Scan for the cell matching the given text and deliver its [x, y] coordinate at center. 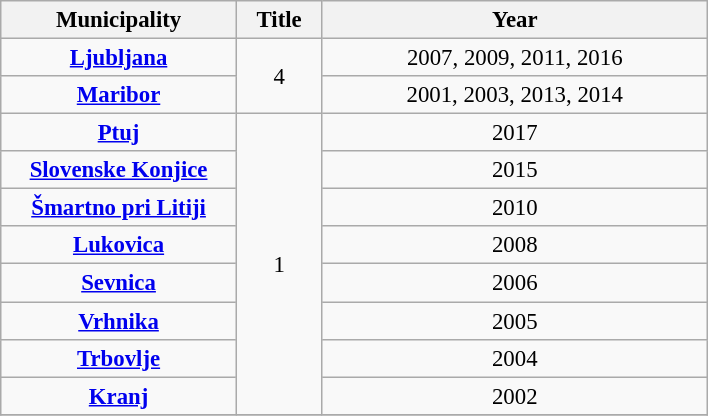
2005 [515, 321]
Kranj [119, 396]
1 [279, 264]
Year [515, 20]
4 [279, 76]
2004 [515, 358]
2015 [515, 170]
Title [279, 20]
Ptuj [119, 133]
Sevnica [119, 283]
Maribor [119, 95]
Vrhnika [119, 321]
2017 [515, 133]
2006 [515, 283]
2002 [515, 396]
2010 [515, 208]
2008 [515, 245]
Trbovlje [119, 358]
Slovenske Konjice [119, 170]
Lukovica [119, 245]
Municipality [119, 20]
Ljubljana [119, 58]
2001, 2003, 2013, 2014 [515, 95]
2007, 2009, 2011, 2016 [515, 58]
Šmartno pri Litiji [119, 208]
